Output the [X, Y] coordinate of the center of the cell containing the given text.  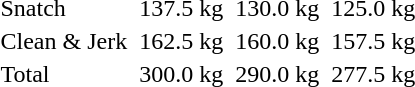
160.0 kg [278, 41]
162.5 kg [182, 41]
